From the cell containing the given text, extract its center point as [x, y] coordinate. 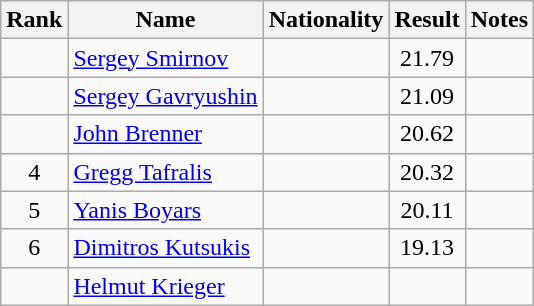
20.11 [427, 210]
Rank [34, 20]
21.09 [427, 96]
20.62 [427, 134]
Name [166, 20]
Nationality [326, 20]
Notes [499, 20]
21.79 [427, 58]
Sergey Smirnov [166, 58]
Result [427, 20]
Helmut Krieger [166, 286]
Sergey Gavryushin [166, 96]
Yanis Boyars [166, 210]
5 [34, 210]
Dimitros Kutsukis [166, 248]
Gregg Tafralis [166, 172]
20.32 [427, 172]
John Brenner [166, 134]
19.13 [427, 248]
6 [34, 248]
4 [34, 172]
